Capture the cell that displays the provided text and extract its [x, y] central coordinate. 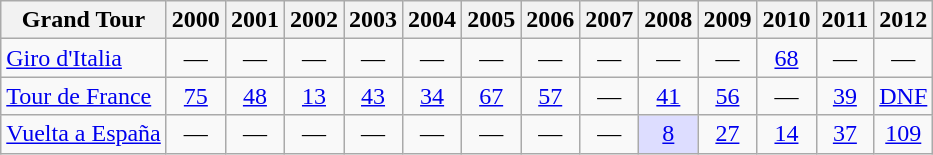
67 [492, 96]
2009 [728, 20]
109 [904, 134]
27 [728, 134]
Tour de France [84, 96]
2000 [196, 20]
2010 [786, 20]
48 [254, 96]
Grand Tour [84, 20]
13 [314, 96]
56 [728, 96]
2006 [550, 20]
37 [845, 134]
2011 [845, 20]
8 [668, 134]
75 [196, 96]
2012 [904, 20]
68 [786, 58]
57 [550, 96]
43 [374, 96]
39 [845, 96]
2007 [610, 20]
14 [786, 134]
Vuelta a España [84, 134]
2008 [668, 20]
2003 [374, 20]
DNF [904, 96]
2002 [314, 20]
41 [668, 96]
Giro d'Italia [84, 58]
2004 [432, 20]
2001 [254, 20]
34 [432, 96]
2005 [492, 20]
